Scan for the cell matching the given text and deliver its [x, y] coordinate at center. 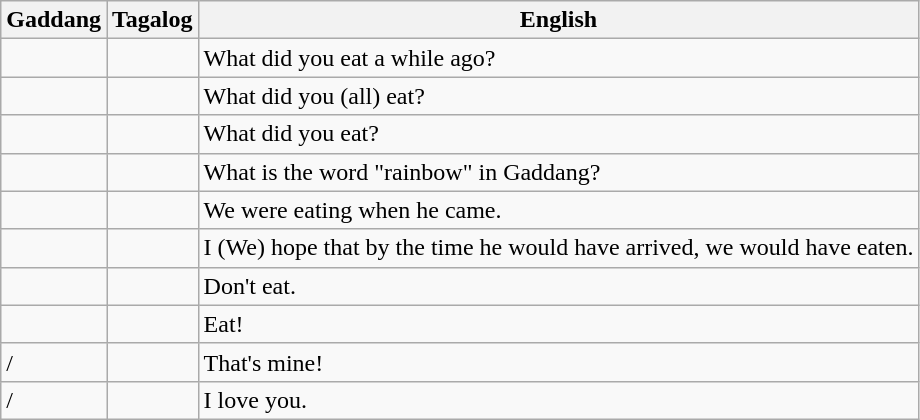
Don't eat. [558, 286]
I love you. [558, 400]
Gaddang [54, 20]
English [558, 20]
We were eating when he came. [558, 210]
What is the word "rainbow" in Gaddang? [558, 172]
Eat! [558, 324]
What did you eat a while ago? [558, 58]
That's mine! [558, 362]
What did you (all) eat? [558, 96]
I (We) hope that by the time he would have arrived, we would have eaten. [558, 248]
Tagalog [153, 20]
What did you eat? [558, 134]
